Search for the cell housing the specified text and yield its [X, Y] center coordinate. 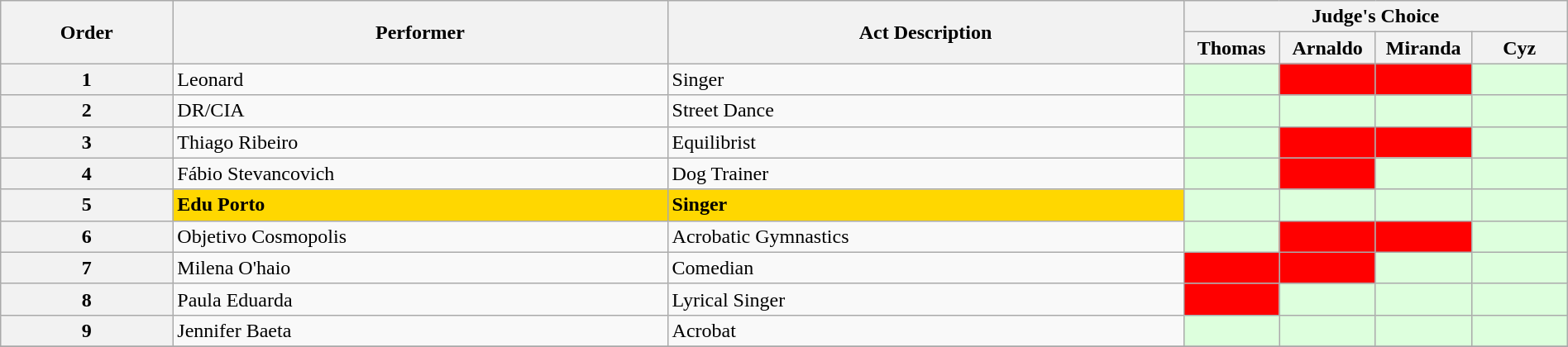
Thiago Ribeiro [420, 142]
Objetivo Cosmopolis [420, 236]
Cyz [1519, 48]
Equilibrist [925, 142]
DR/CIA [420, 111]
Paula Eduarda [420, 299]
Arnaldo [1327, 48]
3 [87, 142]
Thomas [1231, 48]
6 [87, 236]
Acrobatic Gymnastics [925, 236]
1 [87, 79]
Edu Porto [420, 205]
2 [87, 111]
Judge's Choice [1375, 17]
Street Dance [925, 111]
7 [87, 268]
Comedian [925, 268]
8 [87, 299]
Performer [420, 32]
Milena O'haio [420, 268]
Miranda [1423, 48]
9 [87, 330]
Lyrical Singer [925, 299]
Act Description [925, 32]
Jennifer Baeta [420, 330]
5 [87, 205]
Dog Trainer [925, 173]
Order [87, 32]
Leonard [420, 79]
Acrobat [925, 330]
Fábio Stevancovich [420, 173]
4 [87, 173]
